Return (X, Y) of the center of cell containing provided text 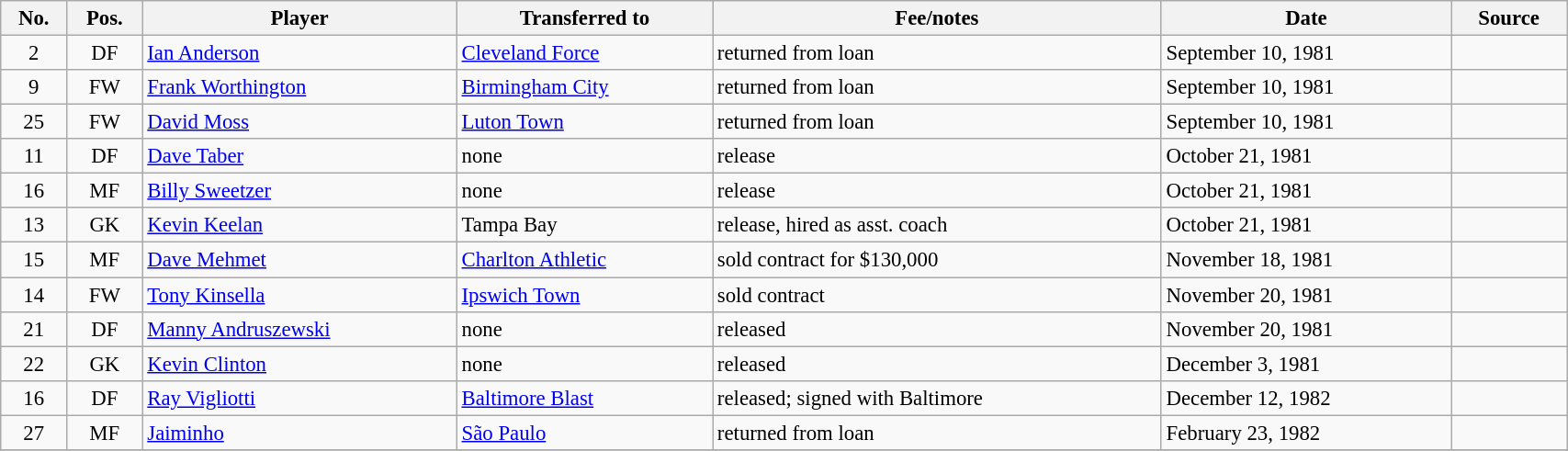
Source (1509, 18)
21 (34, 329)
15 (34, 260)
9 (34, 87)
December 3, 1981 (1306, 364)
14 (34, 295)
22 (34, 364)
Tampa Bay (584, 225)
Dave Mehmet (299, 260)
Baltimore Blast (584, 398)
Manny Andruszewski (299, 329)
25 (34, 122)
Ray Vigliotti (299, 398)
released; signed with Baltimore (937, 398)
Dave Taber (299, 156)
Tony Kinsella (299, 295)
Kevin Clinton (299, 364)
Frank Worthington (299, 87)
Charlton Athletic (584, 260)
13 (34, 225)
2 (34, 53)
sold contract for $130,000 (937, 260)
Birmingham City (584, 87)
No. (34, 18)
Billy Sweetzer (299, 191)
Kevin Keelan (299, 225)
11 (34, 156)
December 12, 1982 (1306, 398)
Player (299, 18)
Fee/notes (937, 18)
Cleveland Force (584, 53)
release, hired as asst. coach (937, 225)
Ian Anderson (299, 53)
27 (34, 433)
David Moss (299, 122)
Transferred to (584, 18)
Pos. (105, 18)
Luton Town (584, 122)
sold contract (937, 295)
February 23, 1982 (1306, 433)
November 18, 1981 (1306, 260)
Jaiminho (299, 433)
Ipswich Town (584, 295)
São Paulo (584, 433)
Date (1306, 18)
